Identify which cell holds the provided text, then report its (x, y) central coordinate. 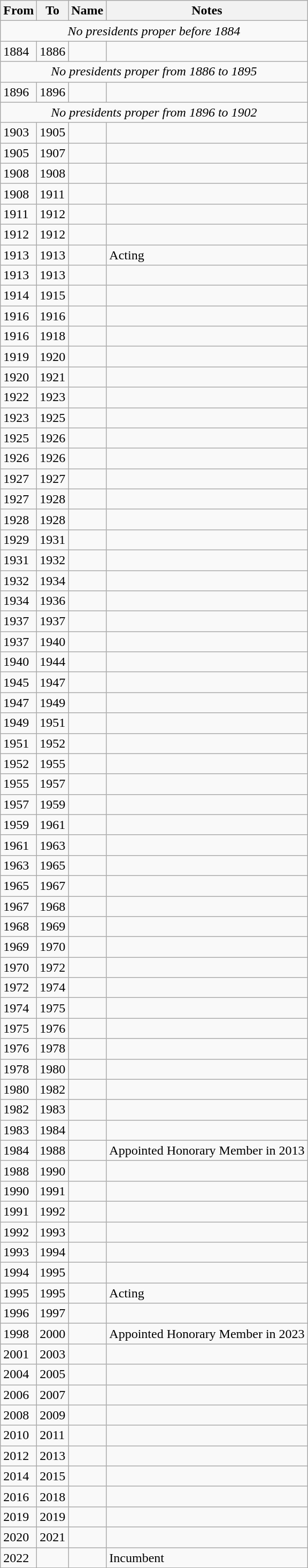
2013 (52, 1456)
2012 (19, 1456)
2010 (19, 1435)
Name (88, 11)
Appointed Honorary Member in 2023 (207, 1334)
2008 (19, 1415)
1997 (52, 1313)
1944 (52, 662)
1918 (52, 336)
2022 (19, 1558)
1907 (52, 153)
2018 (52, 1496)
1922 (19, 397)
2015 (52, 1476)
1903 (19, 133)
1998 (19, 1334)
1996 (19, 1313)
1945 (19, 682)
2011 (52, 1435)
2000 (52, 1334)
1914 (19, 296)
Incumbent (207, 1558)
2021 (52, 1537)
1915 (52, 296)
From (19, 11)
2004 (19, 1374)
2003 (52, 1354)
2006 (19, 1395)
No presidents proper before 1884 (154, 31)
2020 (19, 1537)
2001 (19, 1354)
2016 (19, 1496)
2009 (52, 1415)
1929 (19, 540)
2007 (52, 1395)
1936 (52, 601)
1886 (52, 51)
2005 (52, 1374)
Appointed Honorary Member in 2013 (207, 1150)
1921 (52, 377)
No presidents proper from 1886 to 1895 (154, 72)
No presidents proper from 1896 to 1902 (154, 112)
2014 (19, 1476)
1919 (19, 357)
To (52, 11)
1884 (19, 51)
Notes (207, 11)
